Provide the [X, Y] coordinate of the cell's center where the given text is located.  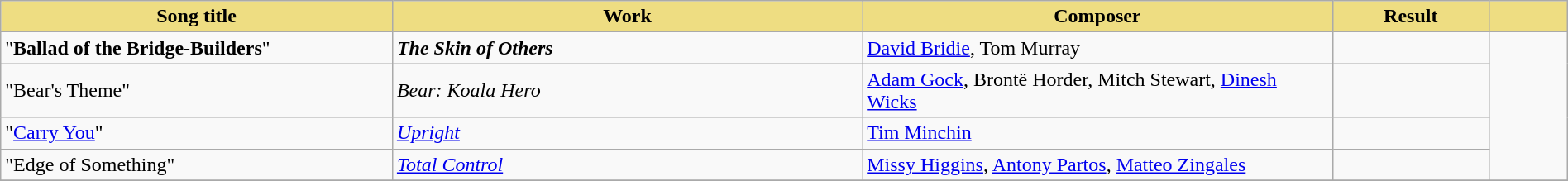
"Bear's Theme" [197, 91]
Adam Gock, Brontë Horder, Mitch Stewart, Dinesh Wicks [1097, 91]
Upright [627, 133]
Composer [1097, 17]
David Bridie, Tom Murray [1097, 48]
Total Control [627, 164]
Bear: Koala Hero [627, 91]
Result [1411, 17]
Tim Minchin [1097, 133]
"Edge of Something" [197, 164]
"Carry You" [197, 133]
Song title [197, 17]
The Skin of Others [627, 48]
Missy Higgins, Antony Partos, Matteo Zingales [1097, 164]
"Ballad of the Bridge-Builders" [197, 48]
Work [627, 17]
